Extract the [X, Y] coordinate from the center of the cell holding the provided text.  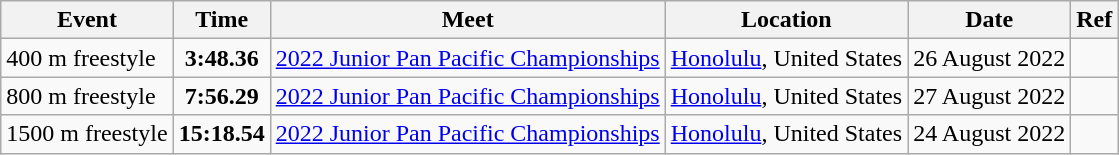
27 August 2022 [990, 96]
400 m freestyle [87, 58]
800 m freestyle [87, 96]
Event [87, 20]
Ref [1094, 20]
15:18.54 [222, 134]
1500 m freestyle [87, 134]
Time [222, 20]
Location [786, 20]
24 August 2022 [990, 134]
26 August 2022 [990, 58]
Date [990, 20]
Meet [468, 20]
7:56.29 [222, 96]
3:48.36 [222, 58]
